From the cell containing the given text, extract its center point as (X, Y) coordinate. 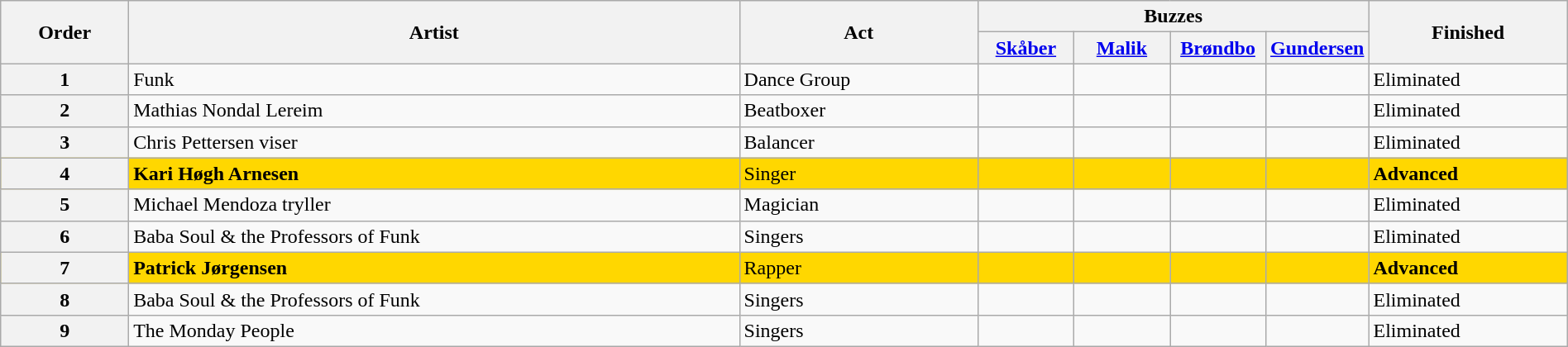
8 (65, 299)
Dance Group (858, 79)
2 (65, 111)
5 (65, 205)
The Monday People (434, 330)
Brøndbo (1217, 48)
6 (65, 236)
Rapper (858, 268)
Kari Høgh Arnesen (434, 173)
Singer (858, 173)
Michael Mendoza tryller (434, 205)
Act (858, 32)
Buzzes (1173, 17)
Balancer (858, 142)
Magician (858, 205)
Patrick Jørgensen (434, 268)
Gundersen (1317, 48)
Beatboxer (858, 111)
Artist (434, 32)
Malik (1121, 48)
3 (65, 142)
Order (65, 32)
1 (65, 79)
4 (65, 173)
Skåber (1025, 48)
Mathias Nondal Lereim (434, 111)
7 (65, 268)
Chris Pettersen viser (434, 142)
9 (65, 330)
Funk (434, 79)
Finished (1468, 32)
